Output the [X, Y] coordinate of the center of the cell containing the given text.  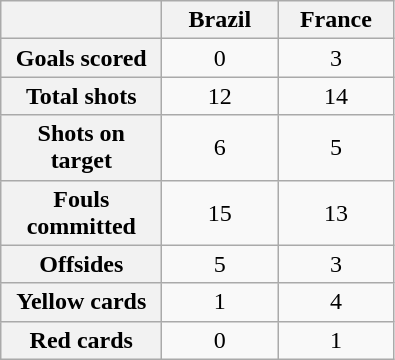
Fouls committed [82, 212]
France [336, 20]
6 [220, 148]
15 [220, 212]
Yellow cards [82, 302]
12 [220, 96]
Offsides [82, 264]
4 [336, 302]
13 [336, 212]
Total shots [82, 96]
Goals scored [82, 58]
Red cards [82, 340]
Shots on target [82, 148]
14 [336, 96]
Brazil [220, 20]
